Scan for the cell matching the given text and deliver its [x, y] coordinate at center. 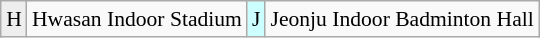
Hwasan Indoor Stadium [137, 19]
J [256, 19]
H [14, 19]
Jeonju Indoor Badminton Hall [402, 19]
